From the cell containing the given text, extract its center point as [X, Y] coordinate. 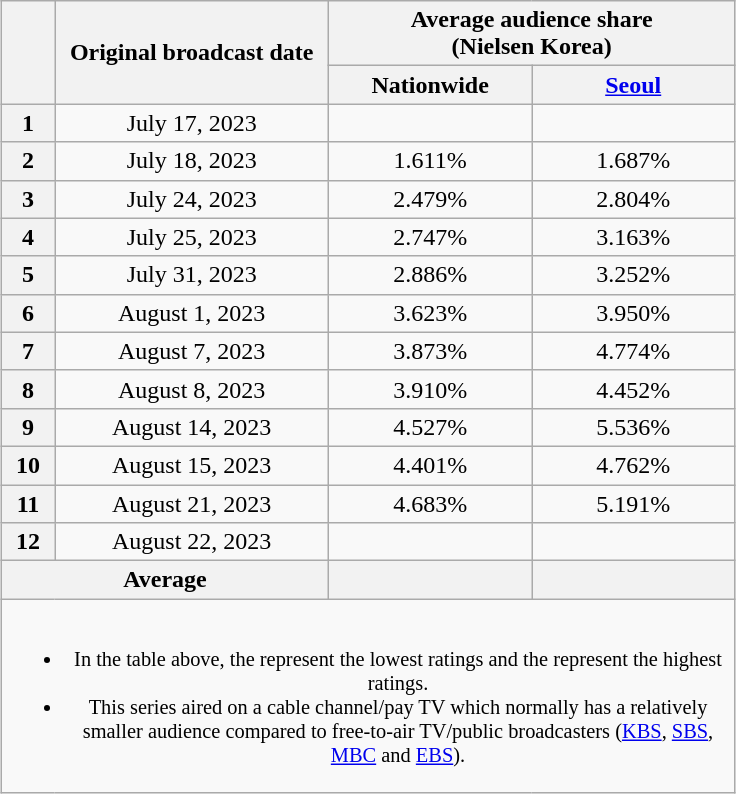
1 [28, 123]
August 15, 2023 [192, 465]
1.687% [634, 161]
8 [28, 389]
2.747% [430, 237]
August 14, 2023 [192, 427]
5.536% [634, 427]
July 24, 2023 [192, 199]
12 [28, 542]
2.886% [430, 275]
4.683% [430, 503]
July 17, 2023 [192, 123]
Original broadcast date [192, 52]
Seoul [634, 85]
2.804% [634, 199]
2.479% [430, 199]
7 [28, 351]
Nationwide [430, 85]
4 [28, 237]
9 [28, 427]
Average audience share(Nielsen Korea) [532, 34]
4.401% [430, 465]
3.252% [634, 275]
July 18, 2023 [192, 161]
August 7, 2023 [192, 351]
3.873% [430, 351]
July 25, 2023 [192, 237]
August 21, 2023 [192, 503]
6 [28, 313]
August 1, 2023 [192, 313]
July 31, 2023 [192, 275]
3.950% [634, 313]
1.611% [430, 161]
2 [28, 161]
4.452% [634, 389]
4.762% [634, 465]
11 [28, 503]
3.163% [634, 237]
3.623% [430, 313]
3 [28, 199]
4.774% [634, 351]
10 [28, 465]
5 [28, 275]
5.191% [634, 503]
3.910% [430, 389]
August 22, 2023 [192, 542]
4.527% [430, 427]
August 8, 2023 [192, 389]
Average [164, 580]
